Return the [x, y] coordinate for the center point of the cell that contains the specified text.  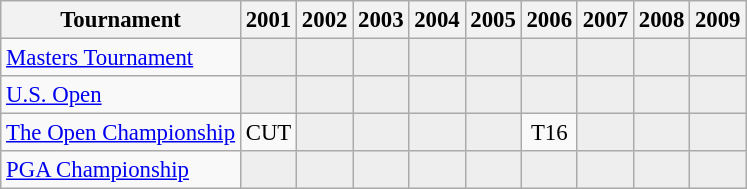
U.S. Open [121, 95]
2006 [549, 20]
2004 [437, 20]
CUT [268, 133]
2002 [325, 20]
Masters Tournament [121, 58]
The Open Championship [121, 133]
2003 [381, 20]
Tournament [121, 20]
2008 [661, 20]
T16 [549, 133]
2001 [268, 20]
PGA Championship [121, 170]
2007 [605, 20]
2005 [493, 20]
2009 [718, 20]
